Locate the cell with the specified text and output its (X, Y) center coordinate. 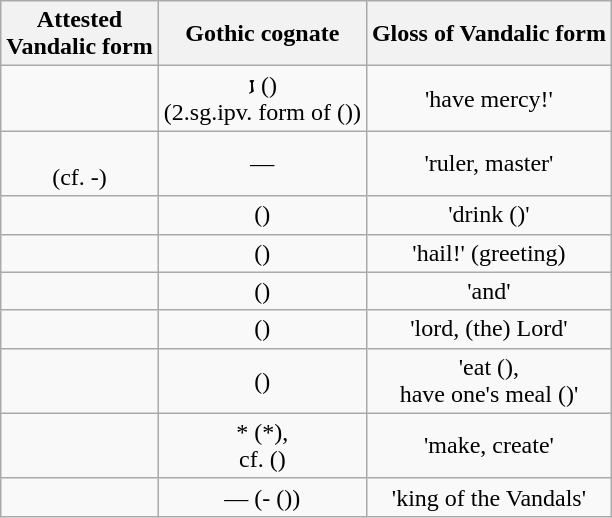
Gothic cognate (262, 34)
(cf. -) (80, 164)
'make, create' (488, 446)
'and' (488, 291)
'ruler, master' (488, 164)
'drink ()' (488, 215)
AttestedVandalic form (80, 34)
'lord, (the) Lord' (488, 329)
— (262, 164)
* (*),cf. () (262, 446)
— (- ()) (262, 497)
'have mercy!' (488, 98)
𐌹 ()(2.sg.ipv. form of ()) (262, 98)
'king of the Vandals' (488, 497)
'eat (), have one's meal ()' (488, 380)
'hail!' (greeting) (488, 253)
Gloss of Vandalic form (488, 34)
